Output the (x, y) coordinate of the center of the cell containing the given text.  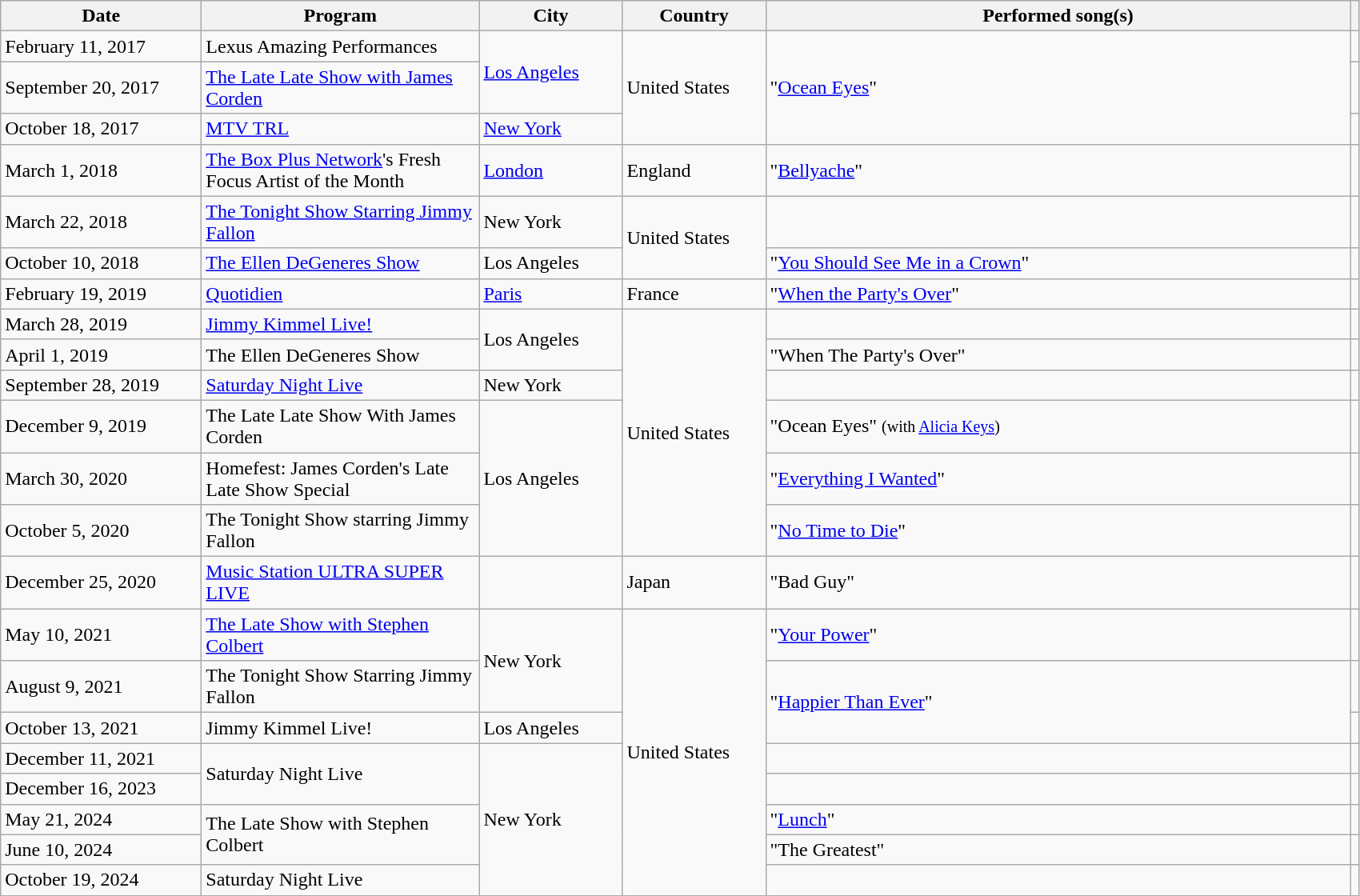
October 13, 2021 (101, 728)
Lexus Amazing Performances (341, 46)
October 18, 2017 (101, 129)
"When The Party's Over" (1058, 354)
October 10, 2018 (101, 263)
"Ocean Eyes" (with Alicia Keys) (1058, 426)
Country (694, 16)
June 10, 2024 (101, 850)
"Lunch" (1058, 819)
"Everything I Wanted" (1058, 478)
September 20, 2017 (101, 88)
"You Should See Me in a Crown" (1058, 263)
"Bellyache" (1058, 170)
The Box Plus Network's Fresh Focus Artist of the Month (341, 170)
MTV TRL (341, 129)
March 28, 2019 (101, 324)
France (694, 294)
Performed song(s) (1058, 16)
March 1, 2018 (101, 170)
December 11, 2021 (101, 758)
October 5, 2020 (101, 531)
September 28, 2019 (101, 385)
December 25, 2020 (101, 582)
April 1, 2019 (101, 354)
Music Station ULTRA SUPER LIVE (341, 582)
February 19, 2019 (101, 294)
May 21, 2024 (101, 819)
December 9, 2019 (101, 426)
May 10, 2021 (101, 635)
The Late Late Show With James Corden (341, 426)
"The Greatest" (1058, 850)
City (550, 16)
The Tonight Show starring Jimmy Fallon (341, 531)
"Ocean Eyes" (1058, 88)
Quotidien (341, 294)
"When the Party's Over" (1058, 294)
Paris (550, 294)
The Late Late Show with James Corden (341, 88)
"Bad Guy" (1058, 582)
Japan (694, 582)
February 11, 2017 (101, 46)
August 9, 2021 (101, 686)
England (694, 170)
"Your Power" (1058, 635)
London (550, 170)
Program (341, 16)
Homefest: James Corden's Late Late Show Special (341, 478)
October 19, 2024 (101, 880)
March 22, 2018 (101, 222)
Date (101, 16)
March 30, 2020 (101, 478)
"No Time to Die" (1058, 531)
"Happier Than Ever" (1058, 702)
December 16, 2023 (101, 789)
